Capture the cell that displays the provided text and extract its [X, Y] central coordinate. 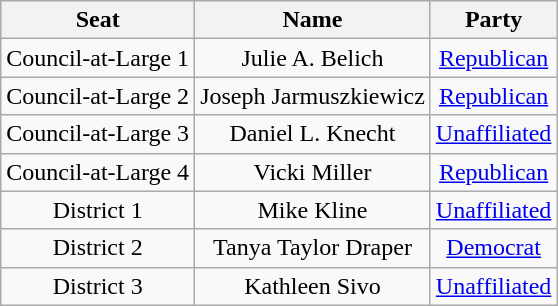
District 2 [98, 248]
Joseph Jarmuszkiewicz [313, 96]
Name [313, 20]
District 3 [98, 286]
Council-at-Large 1 [98, 58]
Seat [98, 20]
Council-at-Large 2 [98, 96]
Council-at-Large 4 [98, 172]
Daniel L. Knecht [313, 134]
Vicki Miller [313, 172]
Mike Kline [313, 210]
Tanya Taylor Draper [313, 248]
Kathleen Sivo [313, 286]
Council-at-Large 3 [98, 134]
District 1 [98, 210]
Democrat [494, 248]
Party [494, 20]
Julie A. Belich [313, 58]
